Identify which cell holds the provided text, then report its (X, Y) central coordinate. 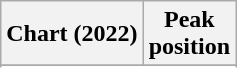
Peakposition (189, 34)
Chart (2022) (72, 34)
